Search for the cell housing the specified text and yield its [x, y] center coordinate. 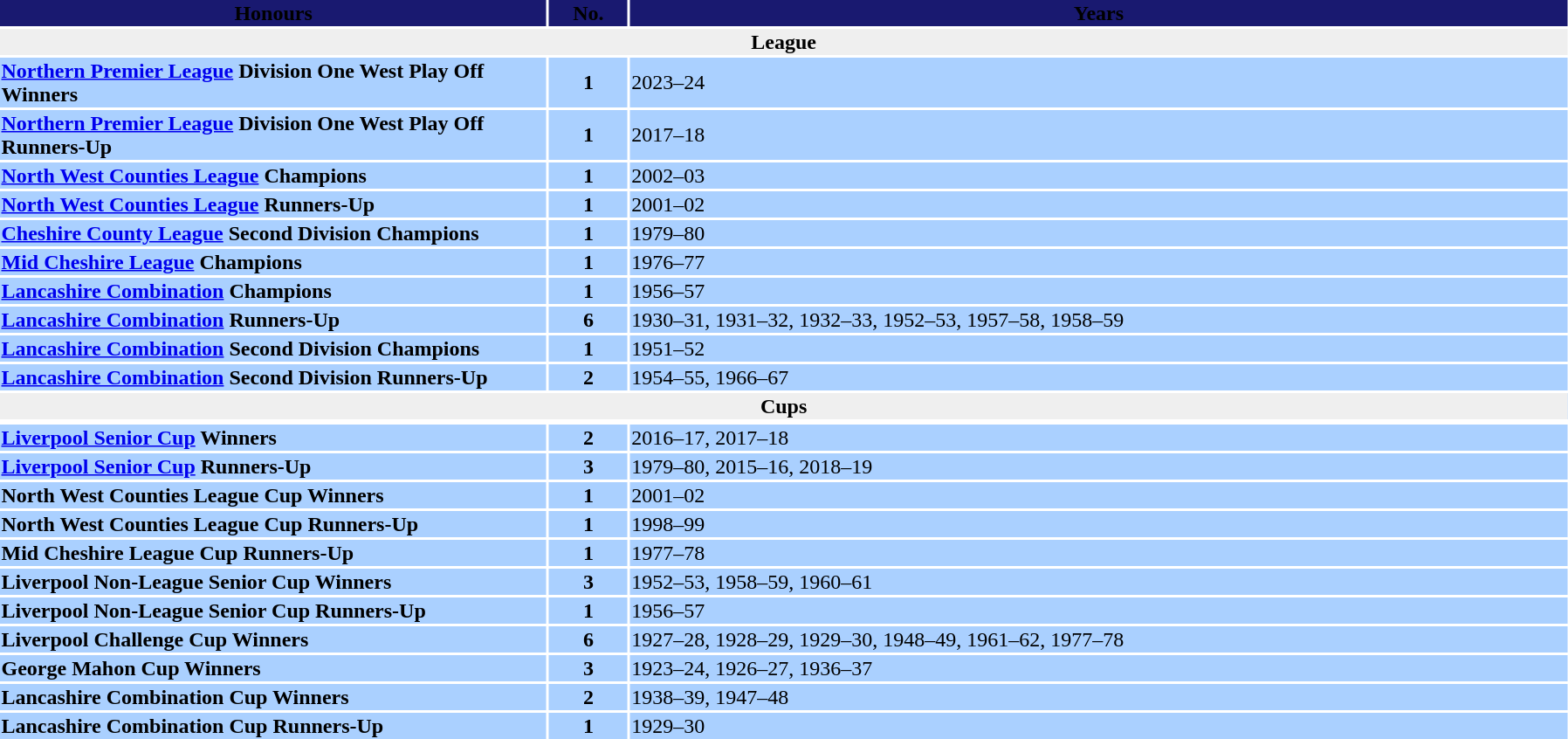
Lancashire Combination Second Division Runners-Up [273, 377]
Cheshire County League Second Division Champions [273, 233]
1938–39, 1947–48 [1099, 697]
1951–52 [1099, 349]
Years [1099, 13]
1954–55, 1966–67 [1099, 377]
1923–24, 1926–27, 1936–37 [1099, 668]
George Mahon Cup Winners [273, 668]
Liverpool Senior Cup Winners [273, 438]
North West Counties League Cup Runners-Up [273, 524]
2017–18 [1099, 135]
Northern Premier League Division One West Play Off Runners-Up [273, 135]
Liverpool Non-League Senior Cup Winners [273, 582]
2002–03 [1099, 176]
Lancashire Combination Second Division Champions [273, 349]
1929–30 [1099, 726]
North West Counties League Runners-Up [273, 204]
Cups [784, 406]
No. [588, 13]
Liverpool Non-League Senior Cup Runners-Up [273, 611]
1998–99 [1099, 524]
Lancashire Combination Cup Runners-Up [273, 726]
1979–80 [1099, 233]
1952–53, 1958–59, 1960–61 [1099, 582]
Liverpool Senior Cup Runners-Up [273, 466]
League [784, 42]
2016–17, 2017–18 [1099, 438]
Liverpool Challenge Cup Winners [273, 639]
1976–77 [1099, 262]
1977–78 [1099, 553]
North West Counties League Champions [273, 176]
Lancashire Combination Cup Winners [273, 697]
1979–80, 2015–16, 2018–19 [1099, 466]
North West Counties League Cup Winners [273, 495]
1927–28, 1928–29, 1929–30, 1948–49, 1961–62, 1977–78 [1099, 639]
Lancashire Combination Champions [273, 291]
1930–31, 1931–32, 1932–33, 1952–53, 1957–58, 1958–59 [1099, 320]
Lancashire Combination Runners-Up [273, 320]
2023–24 [1099, 82]
Mid Cheshire League Champions [273, 262]
Honours [273, 13]
Northern Premier League Division One West Play Off Winners [273, 82]
Mid Cheshire League Cup Runners-Up [273, 553]
